Output the (X, Y) coordinate of the center of the cell containing the given text.  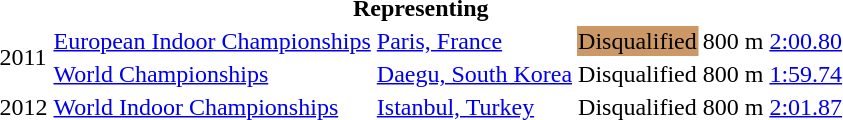
Paris, France (474, 41)
European Indoor Championships (212, 41)
World Championships (212, 74)
Daegu, South Korea (474, 74)
